Find where the given text appears and provide that cell's center as (X, Y) coordinate. 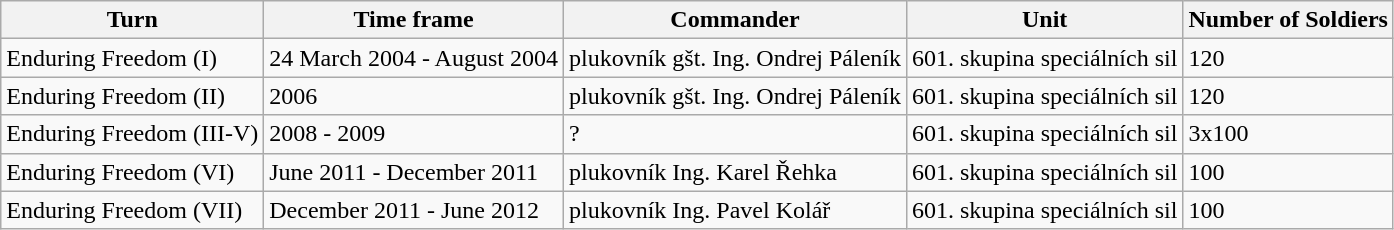
plukovník Ing. Pavel Kolář (734, 210)
Time frame (414, 20)
Number of Soldiers (1288, 20)
Enduring Freedom (VII) (132, 210)
Enduring Freedom (I) (132, 58)
Enduring Freedom (II) (132, 96)
2006 (414, 96)
3x100 (1288, 134)
? (734, 134)
plukovník Ing. Karel Řehka (734, 172)
Enduring Freedom (III-V) (132, 134)
Enduring Freedom (VI) (132, 172)
Unit (1044, 20)
Turn (132, 20)
2008 - 2009 (414, 134)
December 2011 - June 2012 (414, 210)
Commander (734, 20)
24 March 2004 - August 2004 (414, 58)
June 2011 - December 2011 (414, 172)
